For the text-containing cell, return its midpoint in (x, y) coordinate format. 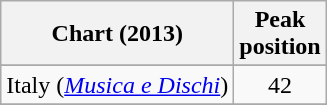
Italy (Musica e Dischi) (118, 85)
42 (280, 85)
Peakposition (280, 34)
Chart (2013) (118, 34)
